Provide the (x, y) coordinate of the cell's center where the given text is located.  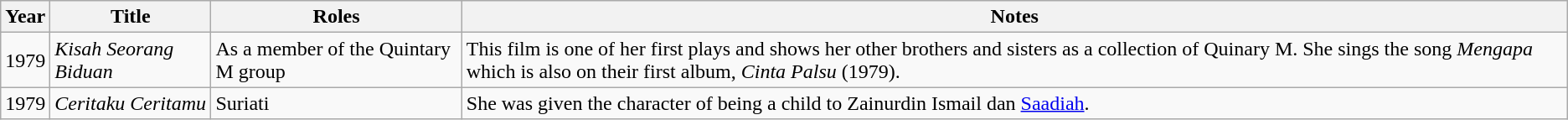
As a member of the Quintary M group (337, 60)
Notes (1014, 17)
Kisah Seorang Biduan (131, 60)
Title (131, 17)
Year (25, 17)
Ceritaku Ceritamu (131, 103)
She was given the character of being a child to Zainurdin Ismail dan Saadiah. (1014, 103)
Suriati (337, 103)
Roles (337, 17)
